Search for the cell housing the specified text and yield its [X, Y] center coordinate. 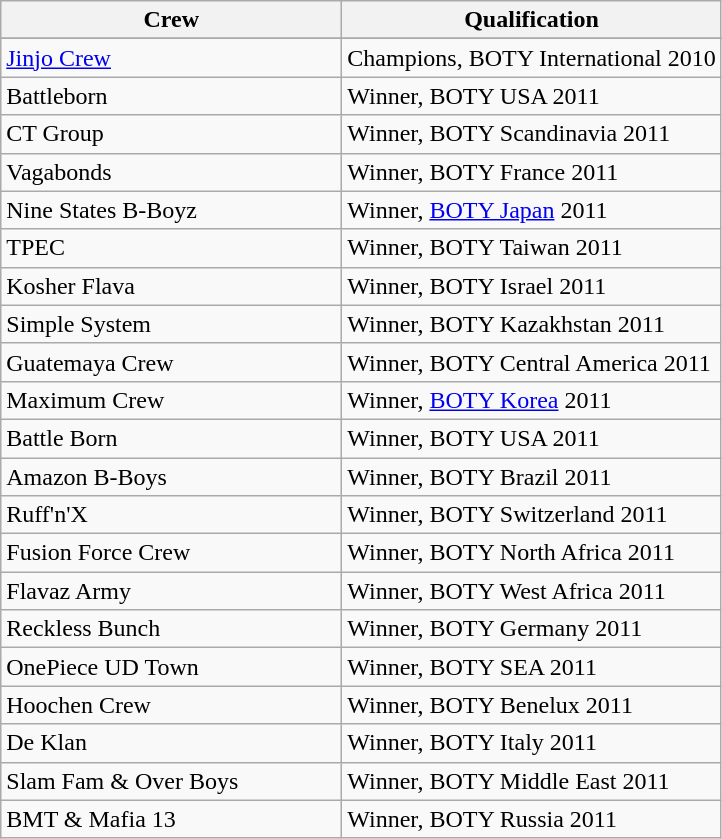
Winner, BOTY Japan 2011 [532, 210]
Winner, BOTY Kazakhstan 2011 [532, 324]
Winner, BOTY Germany 2011 [532, 629]
Qualification [532, 20]
Reckless Bunch [172, 629]
Jinjo Crew [172, 58]
Winner, BOTY West Africa 2011 [532, 591]
Crew [172, 20]
Fusion Force Crew [172, 553]
Simple System [172, 324]
Winner, BOTY Scandinavia 2011 [532, 134]
Ruff'n'X [172, 515]
Champions, BOTY International 2010 [532, 58]
Maximum Crew [172, 400]
Winner, BOTY Switzerland 2011 [532, 515]
Winner, BOTY North Africa 2011 [532, 553]
Winner, BOTY Central America 2011 [532, 362]
Flavaz Army [172, 591]
Winner, BOTY Israel 2011 [532, 286]
Guatemaya Crew [172, 362]
Winner, BOTY France 2011 [532, 172]
Winner, BOTY Russia 2011 [532, 819]
Battleborn [172, 96]
Battle Born [172, 438]
TPEC [172, 248]
Winner, BOTY Brazil 2011 [532, 477]
Winner, BOTY SEA 2011 [532, 667]
BMT & Mafia 13 [172, 819]
Winner, BOTY Benelux 2011 [532, 705]
Slam Fam & Over Boys [172, 781]
Hoochen Crew [172, 705]
Winner, BOTY Korea 2011 [532, 400]
Winner, BOTY Italy 2011 [532, 743]
Winner, BOTY Middle East 2011 [532, 781]
De Klan [172, 743]
Winner, BOTY Taiwan 2011 [532, 248]
Kosher Flava [172, 286]
CT Group [172, 134]
Amazon B-Boys [172, 477]
Vagabonds [172, 172]
OnePiece UD Town [172, 667]
Nine States B-Boyz [172, 210]
